Provide the [X, Y] coordinate of the cell's center where the given text is located.  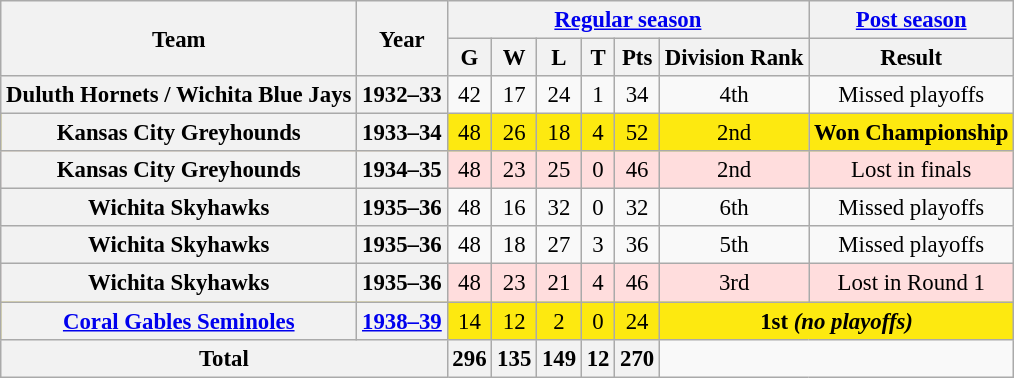
T [598, 58]
1938–39 [402, 321]
34 [638, 95]
6th [734, 208]
21 [560, 283]
Regular season [628, 20]
Pts [638, 58]
1 [598, 95]
36 [638, 245]
1934–35 [402, 170]
Result [912, 58]
Division Rank [734, 58]
Won Championship [912, 133]
1932–33 [402, 95]
270 [638, 358]
3rd [734, 283]
Year [402, 38]
5th [734, 245]
14 [470, 321]
135 [514, 358]
27 [560, 245]
Lost in Round 1 [912, 283]
4th [734, 95]
296 [470, 358]
16 [514, 208]
Duluth Hornets / Wichita Blue Jays [179, 95]
W [514, 58]
25 [560, 170]
2 [560, 321]
3 [598, 245]
52 [638, 133]
Total [224, 358]
L [560, 58]
Lost in finals [912, 170]
149 [560, 358]
Team [179, 38]
1st (no playoffs) [836, 321]
Coral Gables Seminoles [179, 321]
17 [514, 95]
42 [470, 95]
G [470, 58]
1933–34 [402, 133]
26 [514, 133]
Post season [912, 20]
